Search for the cell housing the specified text and yield its (X, Y) center coordinate. 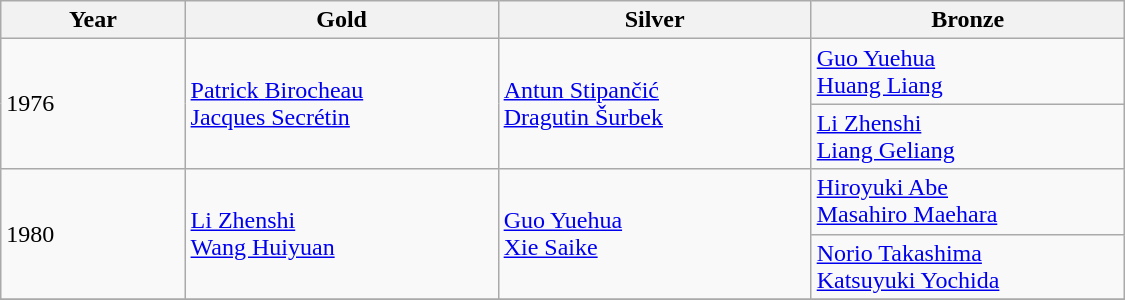
Antun Stipančić Dragutin Šurbek (654, 104)
Bronze (968, 20)
Guo Yuehua Xie Saike (654, 234)
Li Zhenshi Wang Huiyuan (342, 234)
Gold (342, 20)
Li Zhenshi Liang Geliang (968, 136)
Norio Takashima Katsuyuki Yochida (968, 266)
Patrick Birocheau Jacques Secrétin (342, 104)
1976 (93, 104)
Silver (654, 20)
Year (93, 20)
Guo Yuehua Huang Liang (968, 72)
1980 (93, 234)
Hiroyuki Abe Masahiro Maehara (968, 202)
